Capture the cell that displays the provided text and extract its [X, Y] central coordinate. 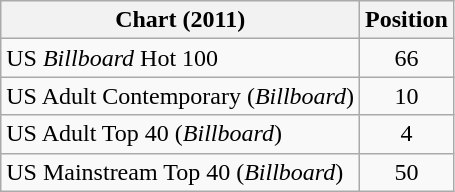
US Adult Top 40 (Billboard) [180, 134]
Position [407, 20]
4 [407, 134]
10 [407, 96]
Chart (2011) [180, 20]
US Billboard Hot 100 [180, 58]
US Adult Contemporary (Billboard) [180, 96]
US Mainstream Top 40 (Billboard) [180, 172]
66 [407, 58]
50 [407, 172]
